Return the [X, Y] coordinate for the center point of the cell that contains the specified text.  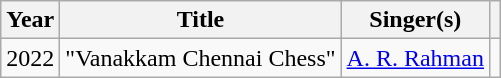
Year [30, 20]
Title [200, 20]
Singer(s) [415, 20]
"Vanakkam Chennai Chess" [200, 58]
A. R. Rahman [415, 58]
2022 [30, 58]
